Extract the (x, y) coordinate from the center of the cell holding the provided text.  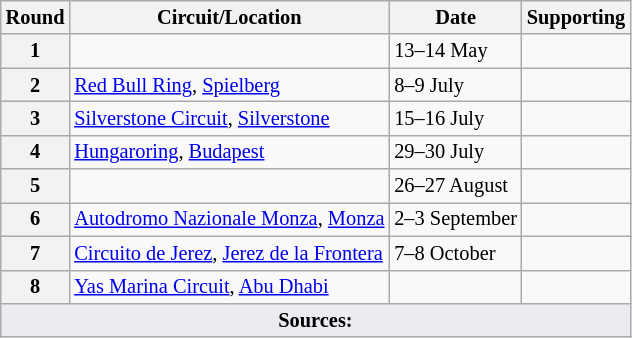
2 (36, 85)
2–3 September (456, 219)
Red Bull Ring, Spielberg (229, 85)
4 (36, 152)
8–9 July (456, 85)
Silverstone Circuit, Silverstone (229, 118)
3 (36, 118)
Hungaroring, Budapest (229, 152)
Autodromo Nazionale Monza, Monza (229, 219)
Circuit/Location (229, 17)
8 (36, 287)
6 (36, 219)
5 (36, 186)
7 (36, 253)
15–16 July (456, 118)
Round (36, 17)
26–27 August (456, 186)
Supporting (576, 17)
13–14 May (456, 51)
29–30 July (456, 152)
Yas Marina Circuit, Abu Dhabi (229, 287)
Sources: (316, 320)
1 (36, 51)
Circuito de Jerez, Jerez de la Frontera (229, 253)
Date (456, 17)
7–8 October (456, 253)
